Pinpoint the cell where the given text exists, returning its (x, y) midpoint coordinate. 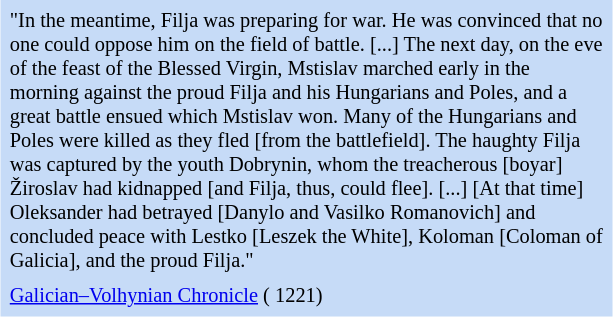
Galician–Volhynian Chronicle ( 1221) (306, 296)
